Find where the given text appears and provide that cell's center as [X, Y] coordinate. 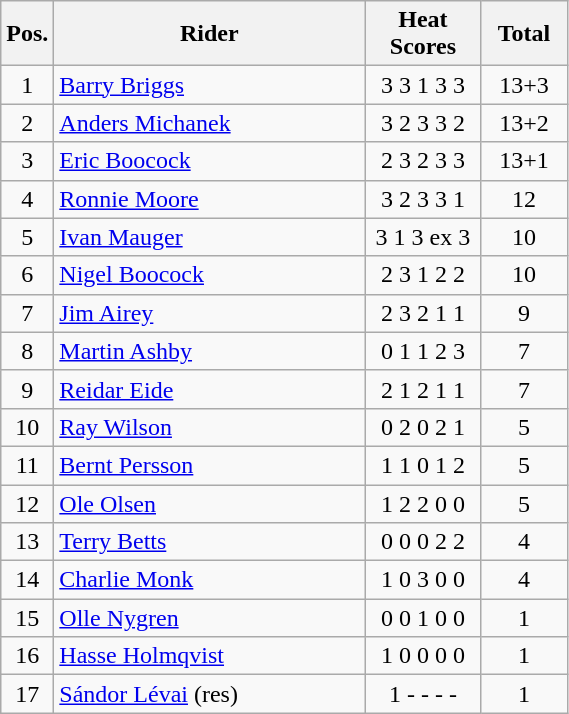
16 [28, 656]
3 1 3 ex 3 [423, 237]
3 3 1 3 3 [423, 85]
Martin Ashby [210, 351]
2 3 1 2 2 [423, 275]
1 1 0 1 2 [423, 465]
Total [524, 34]
11 [28, 465]
Jim Airey [210, 313]
2 3 2 1 1 [423, 313]
14 [28, 580]
3 [28, 161]
Terry Betts [210, 542]
Sándor Lévai (res) [210, 694]
1 2 2 0 0 [423, 503]
2 1 2 1 1 [423, 389]
Bernt Persson [210, 465]
Ronnie Moore [210, 199]
13 [28, 542]
0 1 1 2 3 [423, 351]
13+3 [524, 85]
15 [28, 618]
13+1 [524, 161]
1 0 0 0 0 [423, 656]
1 0 3 0 0 [423, 580]
0 0 1 0 0 [423, 618]
0 2 0 2 1 [423, 427]
Barry Briggs [210, 85]
8 [28, 351]
1 - - - - [423, 694]
2 [28, 123]
0 0 0 2 2 [423, 542]
Hasse Holmqvist [210, 656]
17 [28, 694]
Pos. [28, 34]
13+2 [524, 123]
3 2 3 3 1 [423, 199]
Ivan Mauger [210, 237]
Anders Michanek [210, 123]
Rider [210, 34]
Ray Wilson [210, 427]
3 2 3 3 2 [423, 123]
Olle Nygren [210, 618]
Reidar Eide [210, 389]
Heat Scores [423, 34]
Charlie Monk [210, 580]
6 [28, 275]
Eric Boocock [210, 161]
Nigel Boocock [210, 275]
2 3 2 3 3 [423, 161]
Ole Olsen [210, 503]
